Determine the (X, Y) coordinate at the center of the cell enclosing the given text.  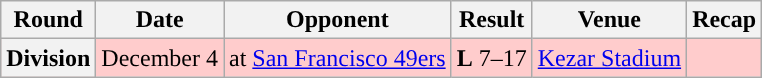
Date (160, 20)
Division (48, 58)
Venue (609, 20)
December 4 (160, 58)
Recap (724, 20)
Opponent (338, 20)
Kezar Stadium (609, 58)
L 7–17 (492, 58)
at San Francisco 49ers (338, 58)
Result (492, 20)
Round (48, 20)
